Scan for the cell matching the given text and deliver its [x, y] coordinate at center. 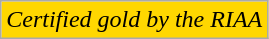
Certified gold by the RIAA [134, 20]
